Scan for the cell matching the given text and deliver its [X, Y] coordinate at center. 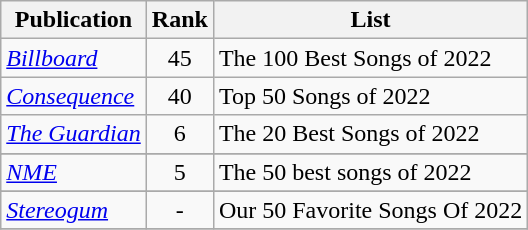
The 100 Best Songs of 2022 [370, 58]
Publication [74, 20]
NME [74, 172]
The Guardian [74, 134]
Consequence [74, 96]
The 20 Best Songs of 2022 [370, 134]
45 [180, 58]
40 [180, 96]
Our 50 Favorite Songs Of 2022 [370, 210]
Top 50 Songs of 2022 [370, 96]
6 [180, 134]
Billboard [74, 58]
List [370, 20]
- [180, 210]
5 [180, 172]
Stereogum [74, 210]
Rank [180, 20]
The 50 best songs of 2022 [370, 172]
